Find where the given text appears and provide that cell's center as [X, Y] coordinate. 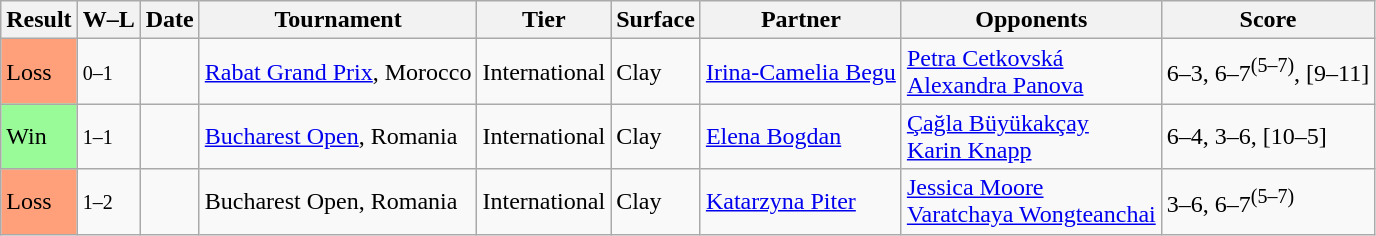
Opponents [1031, 20]
Result [39, 20]
Çağla Büyükakçay Karin Knapp [1031, 136]
1–1 [108, 136]
Petra Cetkovská Alexandra Panova [1031, 72]
1–2 [108, 202]
Irina-Camelia Begu [800, 72]
3–6, 6–7(5–7) [1268, 202]
Jessica Moore Varatchaya Wongteanchai [1031, 202]
Win [39, 136]
6–4, 3–6, [10–5] [1268, 136]
Elena Bogdan [800, 136]
Date [170, 20]
Tournament [338, 20]
Surface [656, 20]
6–3, 6–7(5–7), [9–11] [1268, 72]
Partner [800, 20]
Katarzyna Piter [800, 202]
Tier [544, 20]
Score [1268, 20]
W–L [108, 20]
0–1 [108, 72]
Rabat Grand Prix, Morocco [338, 72]
